Return [X, Y] of the center of cell containing provided text 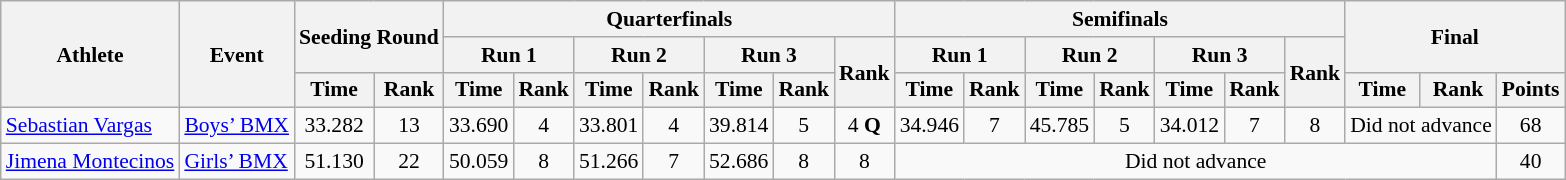
51.266 [608, 162]
45.785 [1060, 126]
Girls’ BMX [236, 162]
50.059 [478, 162]
Athlete [90, 54]
Final [1454, 36]
Semifinals [1120, 19]
Jimena Montecinos [90, 162]
Sebastian Vargas [90, 126]
39.814 [738, 126]
51.130 [334, 162]
33.801 [608, 126]
Quarterfinals [670, 19]
Seeding Round [369, 36]
22 [409, 162]
Boys’ BMX [236, 126]
Points [1531, 90]
34.012 [1190, 126]
Event [236, 54]
33.690 [478, 126]
4 Q [864, 126]
68 [1531, 126]
52.686 [738, 162]
34.946 [930, 126]
13 [409, 126]
40 [1531, 162]
33.282 [334, 126]
